Return [X, Y] of the center of cell containing provided text 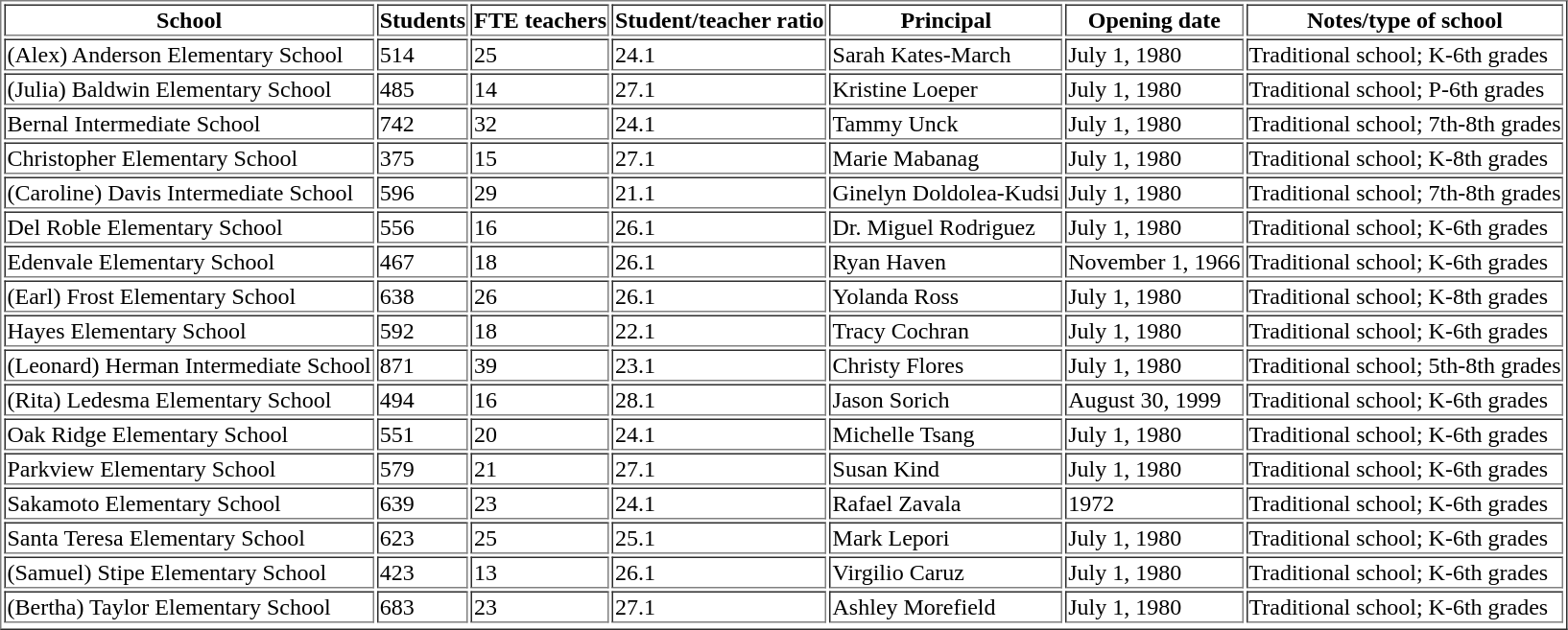
Oak Ridge Elementary School [188, 433]
638 [422, 295]
20 [540, 433]
15 [540, 157]
485 [422, 88]
871 [422, 364]
579 [422, 468]
(Bertha) Taylor Elementary School [188, 606]
467 [422, 261]
Bernal Intermediate School [188, 123]
39 [540, 364]
22.1 [720, 330]
Del Roble Elementary School [188, 226]
1972 [1153, 502]
(Samuel) Stipe Elementary School [188, 572]
August 30, 1999 [1153, 399]
21.1 [720, 192]
Santa Teresa Elementary School [188, 537]
Parkview Elementary School [188, 468]
683 [422, 606]
32 [540, 123]
Sarah Kates-March [946, 54]
26 [540, 295]
556 [422, 226]
Michelle Tsang [946, 433]
742 [422, 123]
Students [422, 19]
Tammy Unck [946, 123]
Mark Lepori [946, 537]
Yolanda Ross [946, 295]
School [188, 19]
28.1 [720, 399]
Marie Mabanag [946, 157]
639 [422, 502]
Notes/type of school [1405, 19]
551 [422, 433]
November 1, 1966 [1153, 261]
Sakamoto Elementary School [188, 502]
Dr. Miguel Rodriguez [946, 226]
Christopher Elementary School [188, 157]
Rafael Zavala [946, 502]
29 [540, 192]
FTE teachers [540, 19]
Kristine Loeper [946, 88]
Ryan Haven [946, 261]
25.1 [720, 537]
Edenvale Elementary School [188, 261]
Ashley Morefield [946, 606]
596 [422, 192]
Ginelyn Doldolea-Kudsi [946, 192]
423 [422, 572]
494 [422, 399]
Hayes Elementary School [188, 330]
(Caroline) Davis Intermediate School [188, 192]
Student/teacher ratio [720, 19]
Principal [946, 19]
623 [422, 537]
Christy Flores [946, 364]
(Alex) Anderson Elementary School [188, 54]
(Julia) Baldwin Elementary School [188, 88]
(Earl) Frost Elementary School [188, 295]
14 [540, 88]
375 [422, 157]
23.1 [720, 364]
Jason Sorich [946, 399]
(Rita) Ledesma Elementary School [188, 399]
592 [422, 330]
Virgilio Caruz [946, 572]
Opening date [1153, 19]
13 [540, 572]
21 [540, 468]
Susan Kind [946, 468]
(Leonard) Herman Intermediate School [188, 364]
Traditional school; P-6th grades [1405, 88]
Traditional school; 5th-8th grades [1405, 364]
Tracy Cochran [946, 330]
514 [422, 54]
